Identify which cell holds the provided text, then report its (x, y) central coordinate. 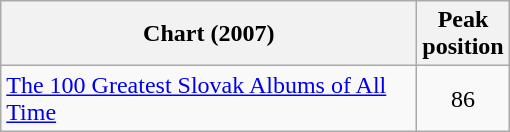
Peakposition (463, 34)
Chart (2007) (209, 34)
The 100 Greatest Slovak Albums of All Time (209, 98)
86 (463, 98)
